Identify which cell holds the provided text, then report its [x, y] central coordinate. 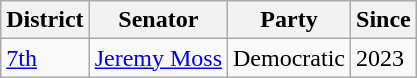
District [45, 20]
Jeremy Moss [158, 58]
Senator [158, 20]
Democratic [290, 58]
Since [384, 20]
2023 [384, 58]
Party [290, 20]
7th [45, 58]
